Output the (x, y) coordinate of the center of the cell containing the given text.  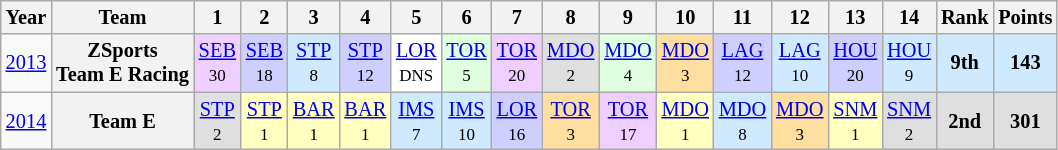
Rank (964, 17)
9th (964, 63)
MDO4 (628, 63)
12 (800, 17)
143 (1025, 63)
MDO2 (570, 63)
6 (467, 17)
TOR20 (517, 63)
SEB30 (218, 63)
5 (416, 17)
IMS10 (467, 121)
STP8 (314, 63)
HOU9 (909, 63)
2013 (26, 63)
TOR5 (467, 63)
Team (122, 17)
2 (264, 17)
10 (686, 17)
1 (218, 17)
13 (855, 17)
Points (1025, 17)
3 (314, 17)
STP2 (218, 121)
HOU20 (855, 63)
MDO8 (742, 121)
MDO1 (686, 121)
7 (517, 17)
LORDNS (416, 63)
TOR3 (570, 121)
LAG12 (742, 63)
ZSports Team E Racing (122, 63)
LOR16 (517, 121)
Year (26, 17)
14 (909, 17)
STP1 (264, 121)
4 (365, 17)
TOR17 (628, 121)
SNM1 (855, 121)
SEB18 (264, 63)
301 (1025, 121)
IMS7 (416, 121)
8 (570, 17)
11 (742, 17)
LAG10 (800, 63)
9 (628, 17)
SNM2 (909, 121)
Team E (122, 121)
STP12 (365, 63)
2014 (26, 121)
2nd (964, 121)
